Pinpoint the cell where the given text exists, returning its [X, Y] midpoint coordinate. 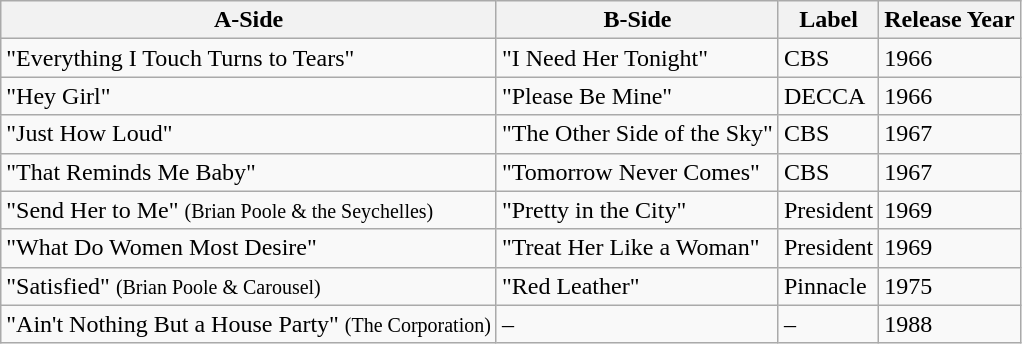
"That Reminds Me Baby" [249, 172]
B-Side [637, 20]
"What Do Women Most Desire" [249, 248]
"I Need Her Tonight" [637, 58]
"Everything I Touch Turns to Tears" [249, 58]
A-Side [249, 20]
"Tomorrow Never Comes" [637, 172]
"The Other Side of the Sky" [637, 134]
1975 [950, 286]
"Please Be Mine" [637, 96]
"Red Leather" [637, 286]
Pinnacle [828, 286]
"Satisfied" (Brian Poole & Carousel) [249, 286]
Label [828, 20]
1988 [950, 324]
Release Year [950, 20]
"Hey Girl" [249, 96]
DECCA [828, 96]
"Ain't Nothing But a House Party" (The Corporation) [249, 324]
"Pretty in the City" [637, 210]
"Just How Loud" [249, 134]
"Send Her to Me" (Brian Poole & the Seychelles) [249, 210]
"Treat Her Like a Woman" [637, 248]
